Return the (x, y) coordinate for the center point of the cell that contains the specified text.  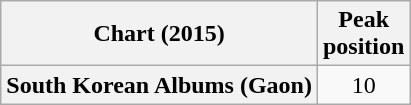
10 (363, 85)
Peakposition (363, 34)
Chart (2015) (160, 34)
South Korean Albums (Gaon) (160, 85)
